Find where the given text appears and provide that cell's center as [X, Y] coordinate. 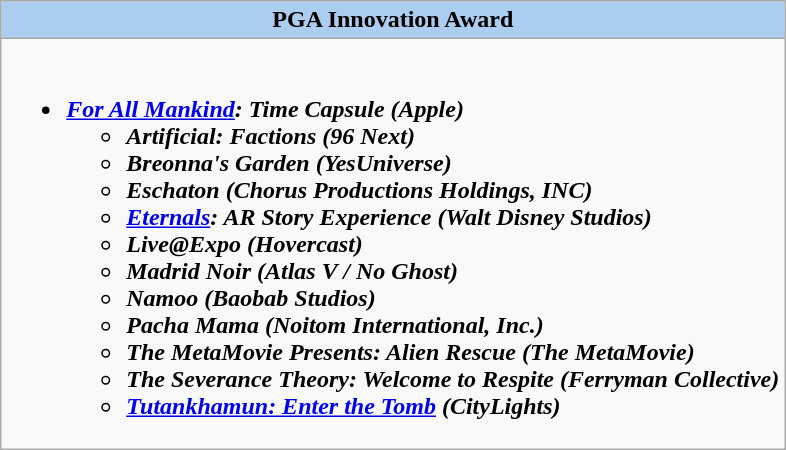
PGA Innovation Award [393, 20]
